Scan for the cell matching the given text and deliver its [x, y] coordinate at center. 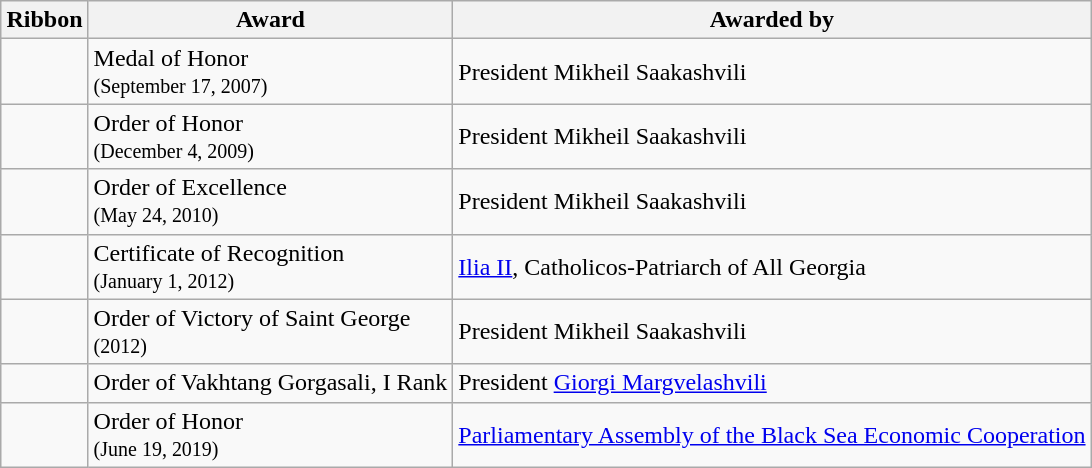
Order of Victory of Saint George(2012) [270, 332]
Order of Honor(June 19, 2019) [270, 434]
Certificate of Recognition(January 1, 2012) [270, 266]
Parliamentary Assembly of the Black Sea Economic Cooperation [772, 434]
Order of Honor(December 4, 2009) [270, 136]
President Giorgi Margvelashvili [772, 383]
Medal of Honor(September 17, 2007) [270, 72]
Order of Vakhtang Gorgasali, I Rank [270, 383]
Ribbon [44, 20]
Ilia II, Catholicos-Patriarch of All Georgia [772, 266]
Award [270, 20]
Order of Excellence(May 24, 2010) [270, 202]
Awarded by [772, 20]
